Scan for the cell matching the given text and deliver its (x, y) coordinate at center. 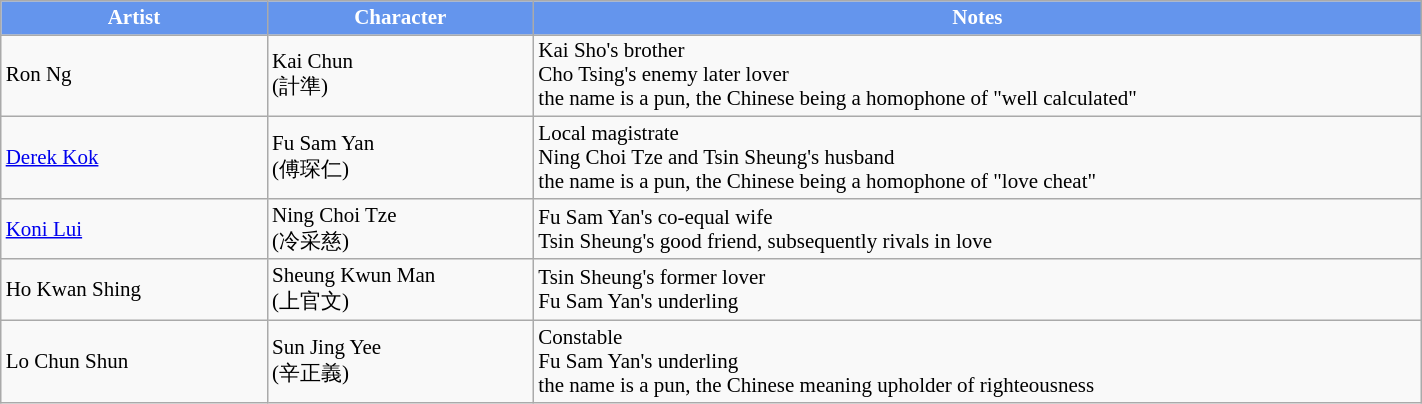
Koni Lui (134, 228)
Notes (977, 18)
Sheung Kwun Man(上官文) (400, 290)
Fu Sam Yan(傅琛仁) (400, 158)
Kai Sho's brotherCho Tsing's enemy later loverthe name is a pun, the Chinese being a homophone of "well calculated" (977, 76)
Ho Kwan Shing (134, 290)
Kai Chun(計準) (400, 76)
ConstableFu Sam Yan's underlingthe name is a pun, the Chinese meaning upholder of righteousness (977, 361)
Artist (134, 18)
Tsin Sheung's former loverFu Sam Yan's underling (977, 290)
Local magistrateNing Choi Tze and Tsin Sheung's husbandthe name is a pun, the Chinese being a homophone of "love cheat" (977, 158)
Character (400, 18)
Lo Chun Shun (134, 361)
Derek Kok (134, 158)
Ning Choi Tze(冷采慈) (400, 228)
Sun Jing Yee(辛正義) (400, 361)
Ron Ng (134, 76)
Fu Sam Yan's co-equal wifeTsin Sheung's good friend, subsequently rivals in love (977, 228)
